Search for the cell housing the specified text and yield its [X, Y] center coordinate. 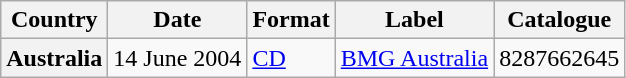
14 June 2004 [178, 58]
Country [54, 20]
Australia [54, 58]
Label [414, 20]
Format [291, 20]
8287662645 [560, 58]
Catalogue [560, 20]
BMG Australia [414, 58]
CD [291, 58]
Date [178, 20]
